Capture the cell that displays the provided text and extract its [x, y] central coordinate. 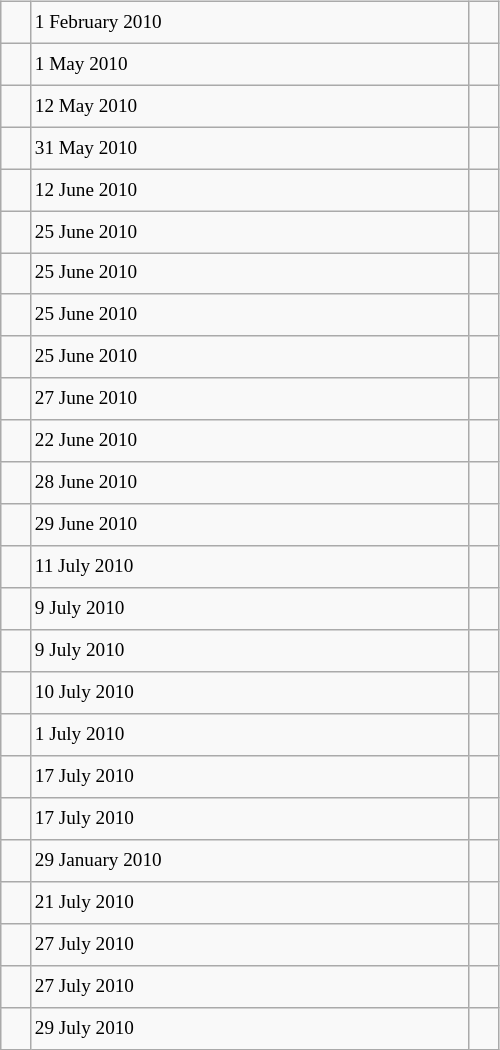
29 July 2010 [250, 1028]
27 June 2010 [250, 399]
11 July 2010 [250, 567]
12 June 2010 [250, 190]
1 May 2010 [250, 64]
29 January 2010 [250, 861]
28 June 2010 [250, 483]
29 June 2010 [250, 525]
22 June 2010 [250, 441]
10 July 2010 [250, 693]
12 May 2010 [250, 106]
21 July 2010 [250, 902]
31 May 2010 [250, 148]
1 February 2010 [250, 22]
1 July 2010 [250, 735]
